For the text-containing cell, return its midpoint in [X, Y] coordinate format. 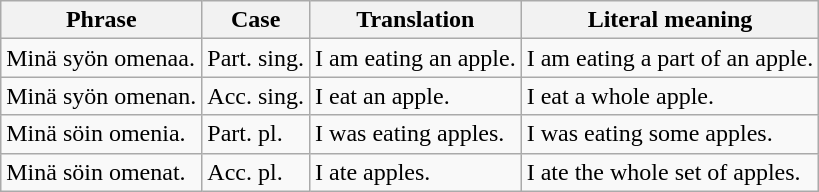
Acc. sing. [256, 96]
Translation [416, 20]
I am eating a part of an apple. [670, 58]
I was eating some apples. [670, 134]
Minä söin omenat. [102, 172]
Phrase [102, 20]
I eat a whole apple. [670, 96]
Minä syön omenaa. [102, 58]
I eat an apple. [416, 96]
Part. sing. [256, 58]
Part. pl. [256, 134]
Case [256, 20]
Minä syön omenan. [102, 96]
I ate the whole set of apples. [670, 172]
I am eating an apple. [416, 58]
I ate apples. [416, 172]
I was eating apples. [416, 134]
Minä söin omenia. [102, 134]
Acc. pl. [256, 172]
Literal meaning [670, 20]
